Return the [X, Y] coordinate for the center point of the cell that contains the specified text.  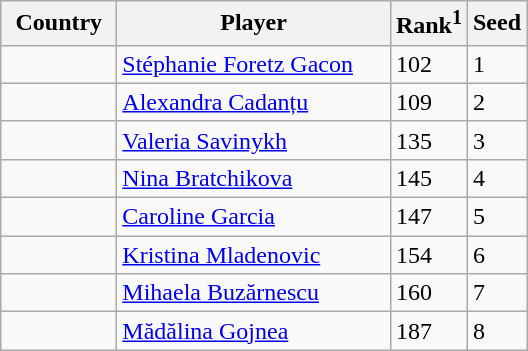
5 [496, 217]
1 [496, 64]
7 [496, 293]
147 [428, 217]
Seed [496, 24]
2 [496, 102]
102 [428, 64]
Mihaela Buzărnescu [254, 293]
145 [428, 178]
Country [59, 24]
Kristina Mladenovic [254, 255]
8 [496, 331]
Valeria Savinykh [254, 140]
Stéphanie Foretz Gacon [254, 64]
3 [496, 140]
4 [496, 178]
187 [428, 331]
Nina Bratchikova [254, 178]
Rank1 [428, 24]
154 [428, 255]
Alexandra Cadanțu [254, 102]
Caroline Garcia [254, 217]
6 [496, 255]
Player [254, 24]
160 [428, 293]
Mădălina Gojnea [254, 331]
135 [428, 140]
109 [428, 102]
